Return the [X, Y] coordinate for the center point of the cell that contains the specified text.  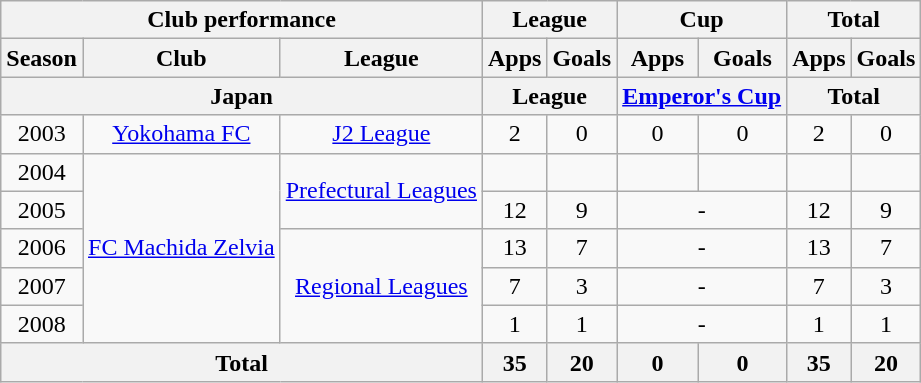
Yokohama FC [181, 134]
Japan [242, 96]
Prefectural Leagues [381, 191]
Cup [702, 20]
FC Machida Zelvia [181, 248]
2005 [42, 210]
Regional Leagues [381, 286]
Club performance [242, 20]
J2 League [381, 134]
Club [181, 58]
2003 [42, 134]
2004 [42, 172]
Season [42, 58]
2007 [42, 286]
2006 [42, 248]
Emperor's Cup [702, 96]
2008 [42, 324]
